From the cell containing the given text, extract its center point as (x, y) coordinate. 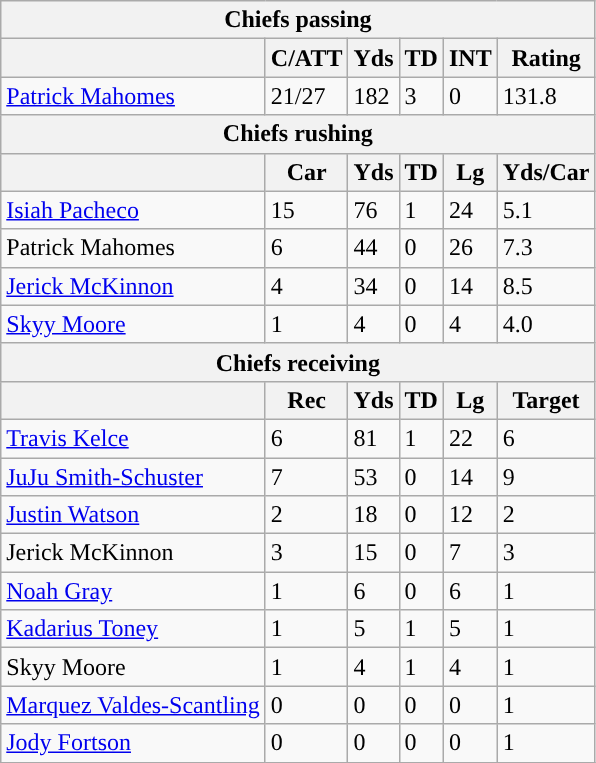
Jody Fortson (134, 743)
131.8 (546, 96)
22 (470, 438)
81 (374, 438)
C/ATT (306, 58)
8.5 (546, 286)
5.1 (546, 210)
Yds/Car (546, 172)
182 (374, 96)
21/27 (306, 96)
Chiefs rushing (298, 134)
26 (470, 248)
12 (470, 515)
24 (470, 210)
9 (546, 477)
Rec (306, 400)
Target (546, 400)
Justin Watson (134, 515)
7.3 (546, 248)
Noah Gray (134, 591)
Chiefs passing (298, 20)
4.0 (546, 324)
Travis Kelce (134, 438)
34 (374, 286)
53 (374, 477)
Kadarius Toney (134, 629)
INT (470, 58)
JuJu Smith-Schuster (134, 477)
Rating (546, 58)
Chiefs receiving (298, 362)
76 (374, 210)
Car (306, 172)
44 (374, 248)
Isiah Pacheco (134, 210)
Marquez Valdes-Scantling (134, 705)
18 (374, 515)
